Output the [X, Y] coordinate of the center of the cell containing the given text.  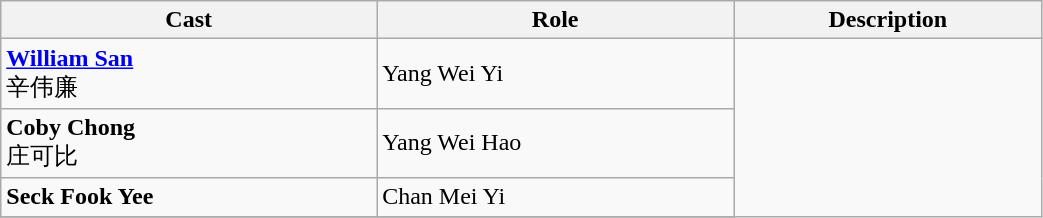
Description [888, 20]
Coby Chong庄可比 [189, 143]
Yang Wei Yi [556, 74]
Chan Mei Yi [556, 197]
Role [556, 20]
Yang Wei Hao [556, 143]
William San辛伟廉 [189, 74]
Cast [189, 20]
Seck Fook Yee [189, 197]
